Locate the cell with the specified text and output its [x, y] center coordinate. 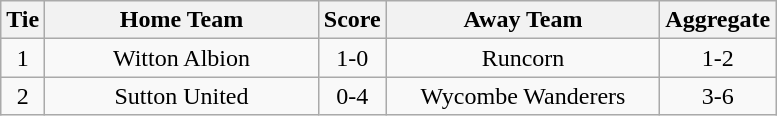
0-4 [352, 96]
Tie [23, 20]
Sutton United [182, 96]
1-0 [352, 58]
1-2 [718, 58]
Home Team [182, 20]
Witton Albion [182, 58]
Runcorn [523, 58]
Away Team [523, 20]
3-6 [718, 96]
Aggregate [718, 20]
Wycombe Wanderers [523, 96]
Score [352, 20]
2 [23, 96]
1 [23, 58]
